Find where the given text appears and provide that cell's center as (X, Y) coordinate. 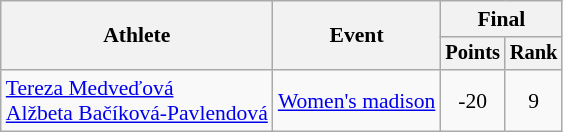
Points (472, 54)
Tereza Medveďová Alžbeta Bačíková-Pavlendová (137, 100)
Final (501, 19)
Rank (534, 54)
Event (357, 36)
-20 (472, 100)
Athlete (137, 36)
9 (534, 100)
Women's madison (357, 100)
